Return the [X, Y] coordinate for the center point of the cell that contains the specified text.  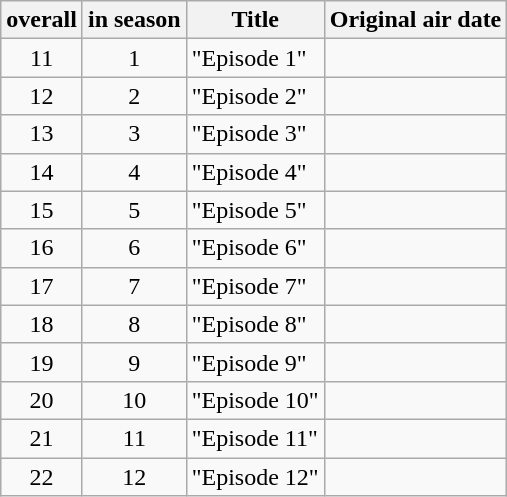
"Episode 1" [255, 58]
10 [134, 400]
2 [134, 96]
"Episode 8" [255, 324]
"Episode 2" [255, 96]
"Episode 7" [255, 286]
4 [134, 172]
3 [134, 134]
"Episode 12" [255, 477]
14 [42, 172]
17 [42, 286]
in season [134, 20]
"Episode 4" [255, 172]
18 [42, 324]
"Episode 3" [255, 134]
22 [42, 477]
16 [42, 248]
6 [134, 248]
"Episode 11" [255, 438]
7 [134, 286]
"Episode 10" [255, 400]
8 [134, 324]
21 [42, 438]
20 [42, 400]
15 [42, 210]
overall [42, 20]
1 [134, 58]
"Episode 9" [255, 362]
13 [42, 134]
9 [134, 362]
5 [134, 210]
"Episode 5" [255, 210]
Original air date [416, 20]
"Episode 6" [255, 248]
19 [42, 362]
Title [255, 20]
